Output the [X, Y] coordinate of the center of the cell containing the given text.  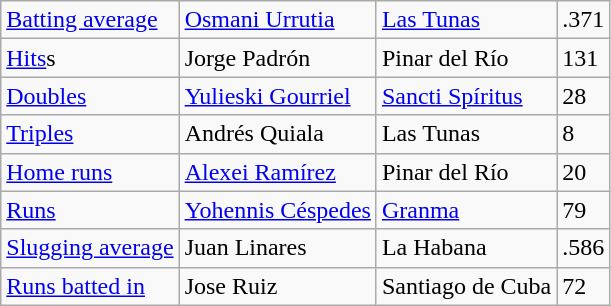
.371 [584, 20]
28 [584, 96]
Batting average [90, 20]
79 [584, 210]
Alexei Ramírez [278, 172]
Runs batted in [90, 286]
Triples [90, 134]
.586 [584, 248]
Jose Ruiz [278, 286]
Yulieski Gourriel [278, 96]
72 [584, 286]
Sancti Spíritus [466, 96]
Santiago de Cuba [466, 286]
Jorge Padrón [278, 58]
131 [584, 58]
Yohennis Céspedes [278, 210]
Granma [466, 210]
Andrés Quiala [278, 134]
Home runs [90, 172]
Hitss [90, 58]
La Habana [466, 248]
Runs [90, 210]
Osmani Urrutia [278, 20]
20 [584, 172]
Doubles [90, 96]
Slugging average [90, 248]
Juan Linares [278, 248]
8 [584, 134]
